Return (x, y) of the center of cell containing provided text 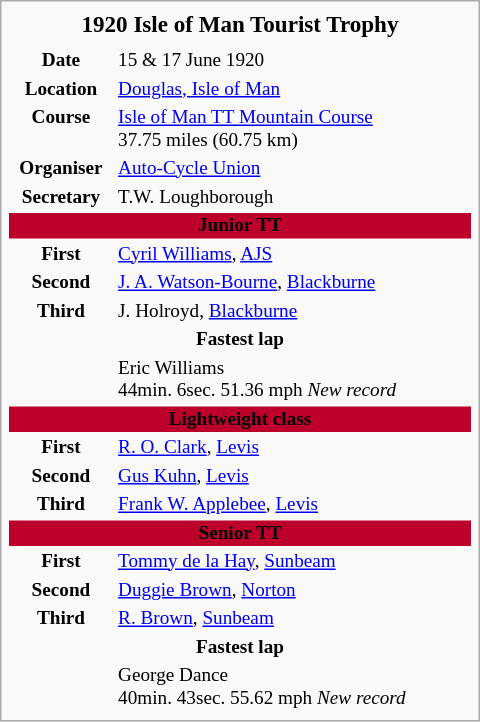
J. Holroyd, Blackburne (294, 311)
Junior TT (240, 225)
J. A. Watson-Bourne, Blackburne (294, 282)
Senior TT (240, 533)
1920 Isle of Man Tourist Trophy (240, 23)
T.W. Loughborough (294, 197)
Isle of Man TT Mountain Course 37.75 miles (60.75 km) (294, 128)
Eric Williams 44min. 6sec. 51.36 mph New record (294, 379)
15 & 17 June 1920 (294, 60)
Organiser (60, 168)
Cyril Williams, AJS (294, 254)
Douglas, Isle of Man (294, 89)
George Dance 40min. 43sec. 55.62 mph New record (294, 686)
Secretary (60, 197)
Date (60, 60)
Tommy de la Hay, Sunbeam (294, 561)
Frank W. Applebee, Levis (294, 504)
Gus Kuhn, Levis (294, 476)
Course (60, 128)
Location (60, 89)
Duggie Brown, Norton (294, 590)
Lightweight class (240, 419)
R. O. Clark, Levis (294, 447)
Auto-Cycle Union (294, 168)
R. Brown, Sunbeam (294, 618)
